Scan for the cell matching the given text and deliver its (X, Y) coordinate at center. 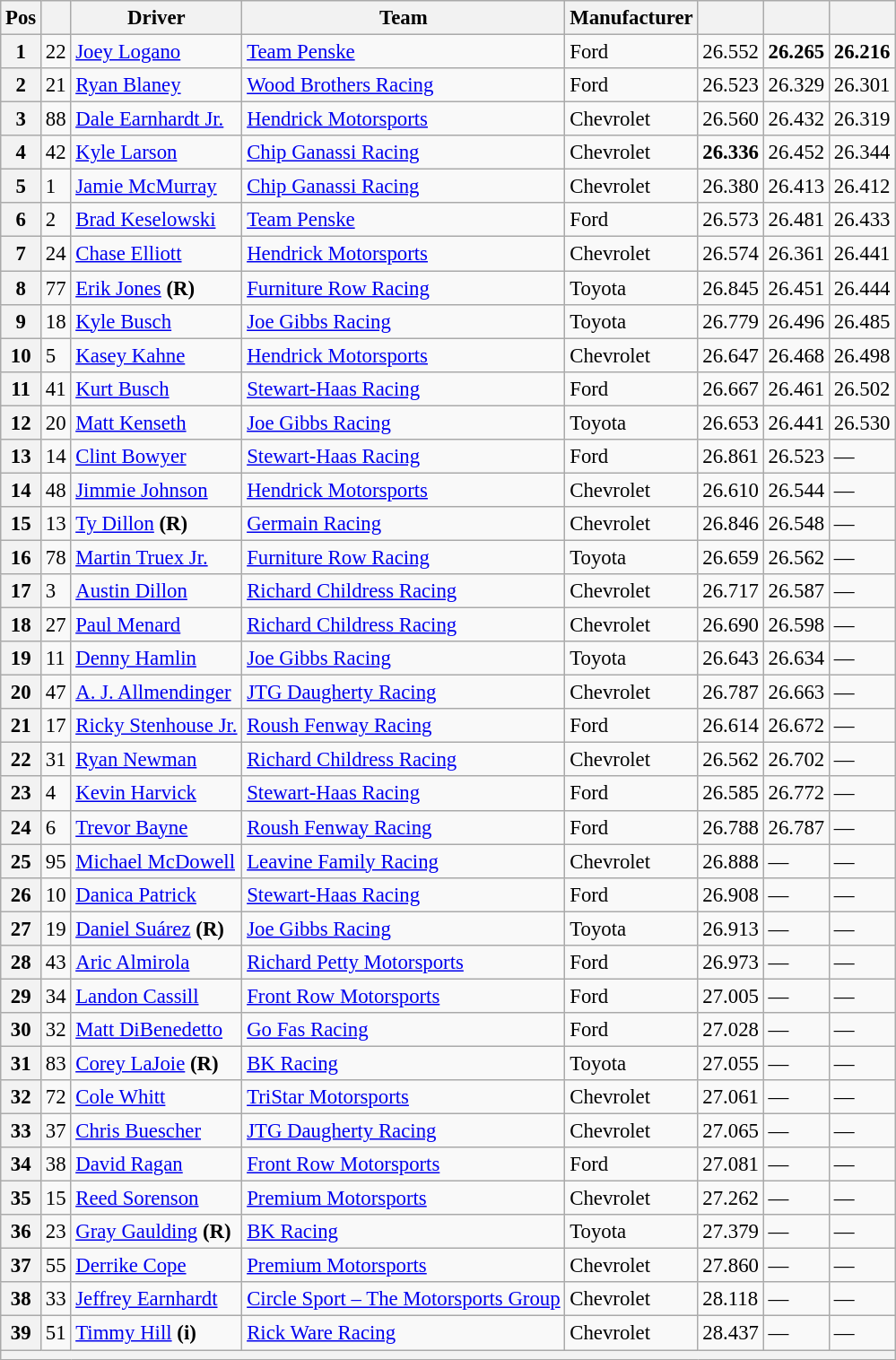
Daniel Suárez (R) (156, 928)
26.413 (796, 187)
26.496 (796, 321)
26.329 (796, 85)
26.573 (730, 220)
25 (22, 861)
26.614 (730, 726)
Kurt Busch (156, 388)
Denny Hamlin (156, 658)
Paul Menard (156, 625)
26.598 (796, 625)
88 (56, 119)
47 (56, 693)
26.908 (730, 894)
26.717 (730, 591)
30 (22, 1030)
Go Fas Racing (404, 1030)
12 (22, 423)
Martin Truex Jr. (156, 557)
Kyle Larson (156, 153)
26.845 (730, 288)
Jeffrey Earnhardt (156, 1300)
26.779 (730, 321)
Brad Keselowski (156, 220)
26.702 (796, 760)
27.028 (730, 1030)
9 (22, 321)
26.560 (730, 119)
27.061 (730, 1097)
26.690 (730, 625)
95 (56, 861)
Derrike Cope (156, 1266)
Kyle Busch (156, 321)
Manufacturer (631, 18)
Landon Cassill (156, 996)
26.265 (796, 52)
78 (56, 557)
26.643 (730, 658)
Ryan Blaney (156, 85)
29 (22, 996)
26.973 (730, 963)
26.433 (863, 220)
Joey Logano (156, 52)
26.544 (796, 490)
26.888 (730, 861)
26.498 (863, 355)
Timmy Hill (i) (156, 1333)
26.319 (863, 119)
Erik Jones (R) (156, 288)
26.788 (730, 827)
TriStar Motorsports (404, 1097)
26.412 (863, 187)
26.301 (863, 85)
77 (56, 288)
26.585 (730, 794)
26.530 (863, 423)
48 (56, 490)
Ryan Newman (156, 760)
26.913 (730, 928)
A. J. Allmendinger (156, 693)
Driver (156, 18)
83 (56, 1063)
Matt Kenseth (156, 423)
26.481 (796, 220)
27.065 (730, 1131)
26.663 (796, 693)
26.452 (796, 153)
72 (56, 1097)
Wood Brothers Racing (404, 85)
16 (22, 557)
Aric Almirola (156, 963)
28.118 (730, 1300)
28.437 (730, 1333)
55 (56, 1266)
Corey LaJoie (R) (156, 1063)
Rick Ware Racing (404, 1333)
27.081 (730, 1164)
26.634 (796, 658)
Team (404, 18)
Ricky Stenhouse Jr. (156, 726)
51 (56, 1333)
26.361 (796, 254)
26.667 (730, 388)
26.451 (796, 288)
41 (56, 388)
39 (22, 1333)
7 (22, 254)
Cole Whitt (156, 1097)
26.380 (730, 187)
26.672 (796, 726)
26.344 (863, 153)
43 (56, 963)
Clint Bowyer (156, 457)
26.861 (730, 457)
36 (22, 1232)
26.653 (730, 423)
26.485 (863, 321)
Ty Dillon (R) (156, 524)
26.468 (796, 355)
26.574 (730, 254)
26.432 (796, 119)
Dale Earnhardt Jr. (156, 119)
27.262 (730, 1199)
28 (22, 963)
Circle Sport – The Motorsports Group (404, 1300)
Leavine Family Racing (404, 861)
27.379 (730, 1232)
27.005 (730, 996)
David Ragan (156, 1164)
26 (22, 894)
26.548 (796, 524)
27.860 (730, 1266)
Germain Racing (404, 524)
Richard Petty Motorsports (404, 963)
26.336 (730, 153)
26.846 (730, 524)
26.461 (796, 388)
26.647 (730, 355)
26.587 (796, 591)
27.055 (730, 1063)
35 (22, 1199)
Reed Sorenson (156, 1199)
26.502 (863, 388)
Danica Patrick (156, 894)
26.444 (863, 288)
Pos (22, 18)
Kasey Kahne (156, 355)
Jamie McMurray (156, 187)
Trevor Bayne (156, 827)
Kevin Harvick (156, 794)
Matt DiBenedetto (156, 1030)
Gray Gaulding (R) (156, 1232)
26.659 (730, 557)
Jimmie Johnson (156, 490)
26.610 (730, 490)
26.552 (730, 52)
26.216 (863, 52)
Austin Dillon (156, 591)
26.772 (796, 794)
42 (56, 153)
Michael McDowell (156, 861)
Chase Elliott (156, 254)
8 (22, 288)
Chris Buescher (156, 1131)
